Capture the cell that displays the provided text and extract its (X, Y) central coordinate. 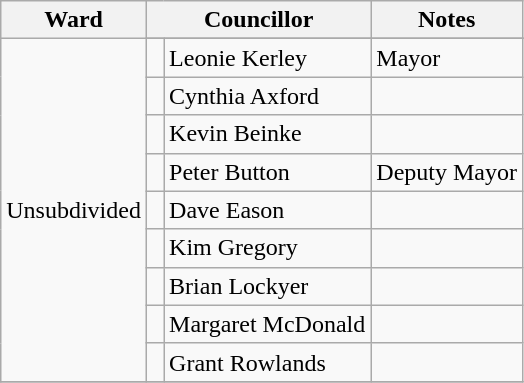
Grant Rowlands (268, 362)
Leonie Kerley (268, 58)
Councillor (258, 20)
Unsubdivided (74, 210)
Brian Lockyer (268, 286)
Kim Gregory (268, 248)
Cynthia Axford (268, 96)
Ward (74, 20)
Peter Button (268, 172)
Dave Eason (268, 210)
Kevin Beinke (268, 134)
Deputy Mayor (447, 172)
Notes (447, 20)
Mayor (447, 58)
Margaret McDonald (268, 324)
